Locate the cell with the specified text and output its [x, y] center coordinate. 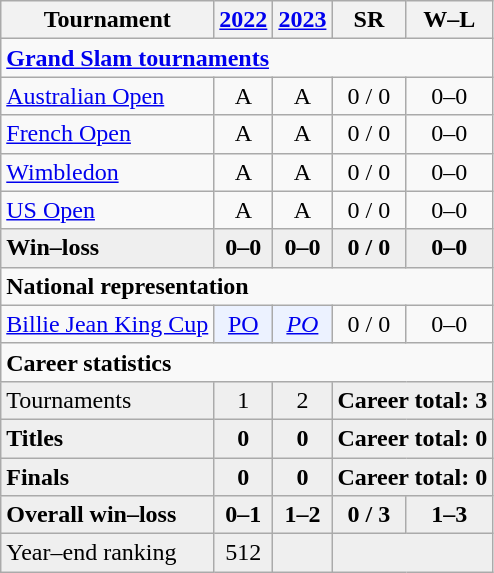
2022 [244, 20]
512 [244, 553]
SR [369, 20]
Finals [108, 477]
Overall win–loss [108, 515]
Win–loss [108, 248]
0–1 [244, 515]
Titles [108, 438]
Australian Open [108, 96]
Billie Jean King Cup [108, 324]
French Open [108, 134]
Wimbledon [108, 172]
Tournament [108, 20]
Grand Slam tournaments [247, 58]
Tournaments [108, 400]
1–2 [302, 515]
Career statistics [247, 362]
2 [302, 400]
US Open [108, 210]
1 [244, 400]
National representation [247, 286]
Career total: 3 [412, 400]
0 / 3 [369, 515]
1–3 [450, 515]
Year–end ranking [108, 553]
W–L [450, 20]
2023 [302, 20]
